Capture the cell that displays the provided text and extract its (x, y) central coordinate. 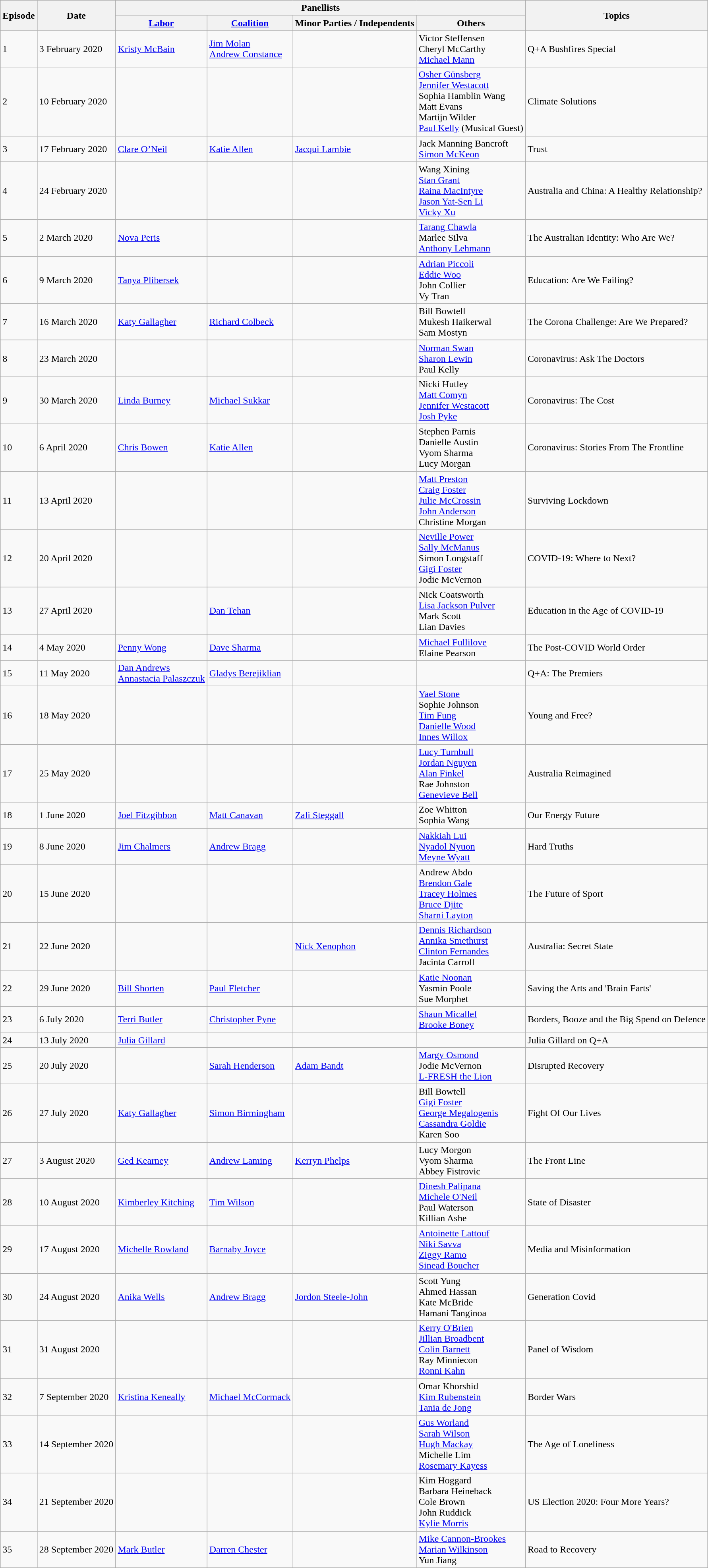
15 June 2020 (76, 894)
Q+A Bushfires Special (617, 49)
Mike Cannon-BrookesMarian WilkinsonYun Jiang (471, 1549)
Climate Solutions (617, 102)
12 (19, 558)
Kimberley Kitching (161, 1203)
Australia: Secret State (617, 946)
Katie NoonanYasmin PooleSue Morphet (471, 988)
Bill Shorten (161, 988)
Richard Colbeck (250, 322)
Nick CoatsworthLisa Jackson PulverMark ScottLian Davies (471, 611)
Minor Parties / Independents (354, 23)
31 August 2020 (76, 1350)
Michael FulliloveElaine Pearson (471, 647)
US Election 2020: Four More Years? (617, 1502)
Coalition (250, 23)
Nakkiah LuiNyadol NyuonMeyne Wyatt (471, 846)
9 March 2020 (76, 280)
State of Disaster (617, 1203)
Panel of Wisdom (617, 1350)
Panellists (321, 8)
Julia Gillard (161, 1040)
Shaun MicallefBrooke Boney (471, 1019)
Kerry O'BrienJillian BroadbentColin BarnettRay MinnieconRonni Kahn (471, 1350)
Jack Manning BancroftSimon McKeon (471, 149)
35 (19, 1549)
Andrew AbdoBrendon GaleTracey HolmesBruce DjiteSharni Layton (471, 894)
Generation Covid (617, 1297)
Hard Truths (617, 846)
Penny Wong (161, 647)
3 February 2020 (76, 49)
Road to Recovery (617, 1549)
20 (19, 894)
Trust (617, 149)
24 February 2020 (76, 191)
1 (19, 49)
Fight Of Our Lives (617, 1113)
Anika Wells (161, 1297)
Bill BowtellMukesh HaikerwalSam Mostyn (471, 322)
Jordon Steele-John (354, 1297)
27 July 2020 (76, 1113)
Disrupted Recovery (617, 1066)
Omar KhorshidKim RubensteinTania de Jong (471, 1397)
Others (471, 23)
Coronavirus: Ask The Doctors (617, 358)
Christopher Pyne (250, 1019)
Jim MolanAndrew Constance (250, 49)
Episode (19, 15)
34 (19, 1502)
17 August 2020 (76, 1249)
Topics (617, 15)
15 (19, 674)
Nicki HutleyMatt ComynJennifer WestacottJosh Pyke (471, 400)
Terri Butler (161, 1019)
Nova Peris (161, 238)
Lucy TurnbullJordan NguyenAlan FinkelRae JohnstonGenevieve Bell (471, 773)
Coronavirus: The Cost (617, 400)
Osher GünsbergJennifer WestacottSophia Hamblin WangMatt EvansMartijn WilderPaul Kelly (Musical Guest) (471, 102)
13 July 2020 (76, 1040)
Stephen ParnisDanielle AustinVyom SharmaLucy Morgan (471, 447)
Neville PowerSally McManusSimon LongstaffGigi FosterJodie McVernon (471, 558)
Joel Fitzgibbon (161, 815)
25 May 2020 (76, 773)
8 (19, 358)
Linda Burney (161, 400)
5 (19, 238)
20 July 2020 (76, 1066)
Dinesh PalipanaMichele O'NeilPaul WatersonKillian Ashe (471, 1203)
8 June 2020 (76, 846)
Michael Sukkar (250, 400)
The Post-COVID World Order (617, 647)
Education: Are We Failing? (617, 280)
24 (19, 1040)
Michael McCormack (250, 1397)
Nick Xenophon (354, 946)
Australia and China: A Healthy Relationship? (617, 191)
Surviving Lockdown (617, 500)
Gus WorlandSarah WilsonHugh MackayMichelle LimRosemary Kayess (471, 1444)
31 (19, 1350)
Lucy MorgonVyom SharmaAbbey Fistrovic (471, 1161)
Dan AndrewsAnnastacia Palaszczuk (161, 674)
11 (19, 500)
Kristina Keneally (161, 1397)
28 September 2020 (76, 1549)
22 (19, 988)
Jim Chalmers (161, 846)
Kerryn Phelps (354, 1161)
Labor (161, 23)
Chris Bowen (161, 447)
Michelle Rowland (161, 1249)
25 (19, 1066)
Border Wars (617, 1397)
13 (19, 611)
Margy OsmondJodie McVernonL-FRESH the Lion (471, 1066)
Mark Butler (161, 1549)
4 (19, 191)
Young and Free? (617, 715)
21 (19, 946)
28 (19, 1203)
Barnaby Joyce (250, 1249)
Zoe WhittonSophia Wang (471, 815)
Paul Fletcher (250, 988)
Andrew Laming (250, 1161)
7 September 2020 (76, 1397)
Kristy McBain (161, 49)
Australia Reimagined (617, 773)
33 (19, 1444)
14 September 2020 (76, 1444)
9 (19, 400)
1 June 2020 (76, 815)
27 April 2020 (76, 611)
Dan Tehan (250, 611)
Saving the Arts and 'Brain Farts' (617, 988)
10 (19, 447)
27 (19, 1161)
2 March 2020 (76, 238)
Dennis RichardsonAnnika SmethurstClinton FernandesJacinta Carroll (471, 946)
Scott YungAhmed HassanKate McBrideHamani Tanginoa (471, 1297)
3 (19, 149)
21 September 2020 (76, 1502)
18 May 2020 (76, 715)
Yael StoneSophie JohnsonTim FungDanielle WoodInnes Willox (471, 715)
The Australian Identity: Who Are We? (617, 238)
29 June 2020 (76, 988)
Dave Sharma (250, 647)
30 (19, 1297)
6 July 2020 (76, 1019)
Education in the Age of COVID-19 (617, 611)
COVID-19: Where to Next? (617, 558)
26 (19, 1113)
7 (19, 322)
Darren Chester (250, 1549)
17 February 2020 (76, 149)
23 (19, 1019)
Tarang ChawlaMarlee SilvaAnthony Lehmann (471, 238)
20 April 2020 (76, 558)
Wang XiningStan GrantRaina MacIntyreJason Yat-Sen LiVicky Xu (471, 191)
The Age of Loneliness (617, 1444)
Simon Birmingham (250, 1113)
3 August 2020 (76, 1161)
11 May 2020 (76, 674)
Matt Canavan (250, 815)
Norman SwanSharon LewinPaul Kelly (471, 358)
Ged Kearney (161, 1161)
Zali Steggall (354, 815)
16 March 2020 (76, 322)
Victor SteffensenCheryl McCarthyMichael Mann (471, 49)
16 (19, 715)
Bill BowtellGigi FosterGeorge MegalogenisCassandra GoldieKaren Soo (471, 1113)
Borders, Booze and the Big Spend on Defence (617, 1019)
Antoinette LattoufNiki SavvaZiggy RamoSinead Boucher (471, 1249)
Our Energy Future (617, 815)
32 (19, 1397)
30 March 2020 (76, 400)
Jacqui Lambie (354, 149)
24 August 2020 (76, 1297)
Adam Bandt (354, 1066)
22 June 2020 (76, 946)
29 (19, 1249)
6 (19, 280)
4 May 2020 (76, 647)
13 April 2020 (76, 500)
Tanya Plibersek (161, 280)
23 March 2020 (76, 358)
Kim HoggardBarbara HeinebackCole BrownJohn RuddickKylie Morris (471, 1502)
Matt PrestonCraig FosterJulie McCrossinJohn AndersonChristine Morgan (471, 500)
6 April 2020 (76, 447)
Gladys Berejiklian (250, 674)
The Front Line (617, 1161)
Adrian PiccoliEddie WooJohn CollierVy Tran (471, 280)
14 (19, 647)
19 (19, 846)
Clare O’Neil (161, 149)
17 (19, 773)
18 (19, 815)
The Corona Challenge: Are We Prepared? (617, 322)
Julia Gillard on Q+A (617, 1040)
Date (76, 15)
Media and Misinformation (617, 1249)
The Future of Sport (617, 894)
10 August 2020 (76, 1203)
Q+A: The Premiers (617, 674)
Sarah Henderson (250, 1066)
10 February 2020 (76, 102)
2 (19, 102)
Tim Wilson (250, 1203)
Coronavirus: Stories From The Frontline (617, 447)
